Extract the (X, Y) coordinate from the center of the cell holding the provided text.  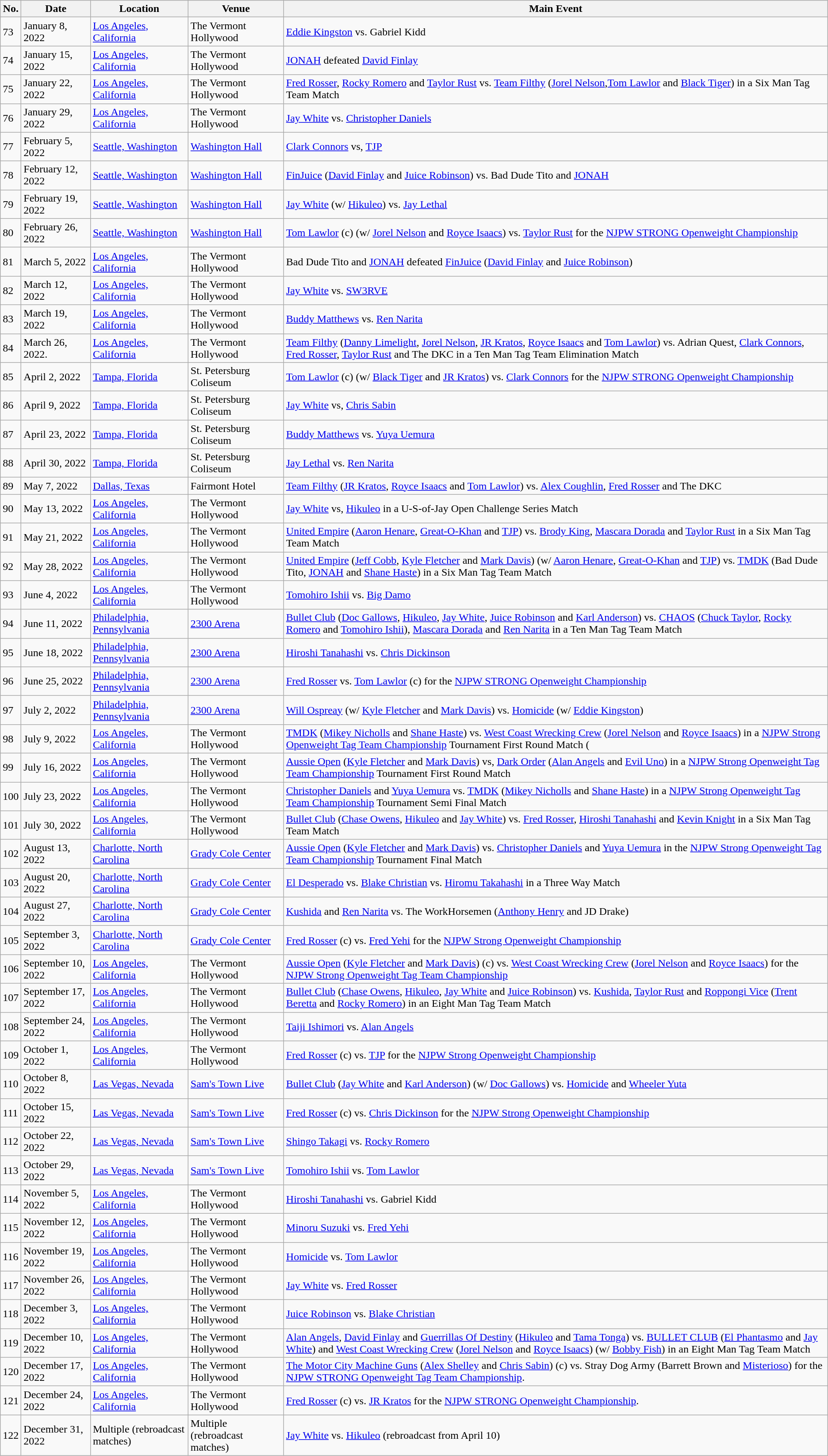
Jay White vs. Fred Rosser (556, 1286)
84 (11, 348)
Tomohiro Ishii vs. Big Damo (556, 595)
Will Ospreay (w/ Kyle Fletcher and Mark Davis) vs. Homicide (w/ Eddie Kingston) (556, 710)
118 (11, 1314)
Fred Rosser (c) vs. Chris Dickinson for the NJPW Strong Openweight Championship (556, 1112)
94 (11, 623)
February 5, 2022 (56, 147)
September 10, 2022 (56, 969)
November 12, 2022 (56, 1227)
88 (11, 463)
January 29, 2022 (56, 118)
Fred Rosser (c) vs. TJP for the NJPW Strong Openweight Championship (556, 1055)
March 26, 2022. (56, 348)
111 (11, 1112)
May 21, 2022 (56, 538)
119 (11, 1343)
104 (11, 912)
116 (11, 1257)
July 2, 2022 (56, 710)
101 (11, 825)
Tom Lawlor (c) (w/ Black Tiger and JR Kratos) vs. Clark Connors for the NJPW STRONG Openweight Championship (556, 377)
October 15, 2022 (56, 1112)
June 11, 2022 (56, 623)
83 (11, 319)
May 13, 2022 (56, 508)
Buddy Matthews vs. Ren Narita (556, 319)
April 2, 2022 (56, 377)
Jay White vs. SW3RVE (556, 290)
109 (11, 1055)
76 (11, 118)
110 (11, 1084)
Fred Rosser (c) vs. JR Kratos for the NJPW STRONG Openweight Championship. (556, 1401)
Tomohiro Ishii vs. Tom Lawlor (556, 1170)
JONAH defeated David Finlay (556, 60)
Jay White (w/ Hikuleo) vs. Jay Lethal (556, 204)
95 (11, 653)
Fred Rosser (c) vs. Fred Yehi for the NJPW Strong Openweight Championship (556, 940)
90 (11, 508)
89 (11, 486)
Jay Lethal vs. Ren Narita (556, 463)
121 (11, 1401)
106 (11, 969)
102 (11, 854)
Jay White vs, Chris Sabin (556, 406)
Hiroshi Tanahashi vs. Chris Dickinson (556, 653)
August 27, 2022 (56, 912)
June 4, 2022 (56, 595)
97 (11, 710)
March 19, 2022 (56, 319)
Fred Rosser vs. Tom Lawlor (c) for the NJPW STRONG Openweight Championship (556, 681)
81 (11, 262)
99 (11, 768)
May 7, 2022 (56, 486)
87 (11, 434)
February 26, 2022 (56, 233)
July 30, 2022 (56, 825)
El Desperado vs. Blake Christian vs. Hiromu Takahashi in a Three Way Match (556, 883)
122 (11, 1435)
Dallas, Texas (139, 486)
November 19, 2022 (56, 1257)
September 24, 2022 (56, 1027)
86 (11, 406)
85 (11, 377)
107 (11, 997)
91 (11, 538)
December 17, 2022 (56, 1372)
78 (11, 175)
No. (11, 9)
Taiji Ishimori vs. Alan Angels (556, 1027)
July 16, 2022 (56, 768)
115 (11, 1227)
Venue (236, 9)
Kushida and Ren Narita vs. The WorkHorsemen (Anthony Henry and JD Drake) (556, 912)
77 (11, 147)
Jay White vs. Hikuleo (rebroadcast from April 10) (556, 1435)
82 (11, 290)
April 9, 2022 (56, 406)
October 1, 2022 (56, 1055)
Juice Robinson vs. Blake Christian (556, 1314)
Shingo Takagi vs. Rocky Romero (556, 1142)
November 26, 2022 (56, 1286)
FinJuice (David Finlay and Juice Robinson) vs. Bad Dude Tito and JONAH (556, 175)
December 10, 2022 (56, 1343)
January 22, 2022 (56, 89)
February 12, 2022 (56, 175)
Clark Connors vs, TJP (556, 147)
92 (11, 566)
December 24, 2022 (56, 1401)
79 (11, 204)
Jay White vs. Christopher Daniels (556, 118)
March 12, 2022 (56, 290)
73 (11, 32)
June 25, 2022 (56, 681)
June 18, 2022 (56, 653)
74 (11, 60)
January 8, 2022 (56, 32)
United Empire (Aaron Henare, Great-O-Khan and TJP) vs. Brody King, Mascara Dorada and Taylor Rust in a Six Man Tag Team Match (556, 538)
December 31, 2022 (56, 1435)
Minoru Suzuki vs. Fred Yehi (556, 1227)
July 23, 2022 (56, 796)
105 (11, 940)
112 (11, 1142)
108 (11, 1027)
113 (11, 1170)
February 19, 2022 (56, 204)
January 15, 2022 (56, 60)
117 (11, 1286)
May 28, 2022 (56, 566)
114 (11, 1199)
Hiroshi Tanahashi vs. Gabriel Kidd (556, 1199)
April 30, 2022 (56, 463)
Bad Dude Tito and JONAH defeated FinJuice (David Finlay and Juice Robinson) (556, 262)
Buddy Matthews vs. Yuya Uemura (556, 434)
October 8, 2022 (56, 1084)
103 (11, 883)
93 (11, 595)
Main Event (556, 9)
120 (11, 1372)
Date (56, 9)
75 (11, 89)
March 5, 2022 (56, 262)
August 20, 2022 (56, 883)
October 29, 2022 (56, 1170)
Bullet Club (Chase Owens, Hikuleo and Jay White) vs. Fred Rosser, Hiroshi Tanahashi and Kevin Knight in a Six Man Tag Team Match (556, 825)
September 17, 2022 (56, 997)
Jay White vs, Hikuleo in a U-S-of-Jay Open Challenge Series Match (556, 508)
July 9, 2022 (56, 738)
96 (11, 681)
Homicide vs. Tom Lawlor (556, 1257)
April 23, 2022 (56, 434)
November 5, 2022 (56, 1199)
Eddie Kingston vs. Gabriel Kidd (556, 32)
Team Filthy (JR Kratos, Royce Isaacs and Tom Lawlor) vs. Alex Coughlin, Fred Rosser and The DKC (556, 486)
Tom Lawlor (c) (w/ Jorel Nelson and Royce Isaacs) vs. Taylor Rust for the NJPW STRONG Openweight Championship (556, 233)
Bullet Club (Jay White and Karl Anderson) (w/ Doc Gallows) vs. Homicide and Wheeler Yuta (556, 1084)
December 3, 2022 (56, 1314)
August 13, 2022 (56, 854)
Fairmont Hotel (236, 486)
100 (11, 796)
80 (11, 233)
Location (139, 9)
Fred Rosser, Rocky Romero and Taylor Rust vs. Team Filthy (Jorel Nelson,Tom Lawlor and Black Tiger) in a Six Man Tag Team Match (556, 89)
September 3, 2022 (56, 940)
98 (11, 738)
October 22, 2022 (56, 1142)
